Return the [x, y] coordinate for the center point of the cell that contains the specified text.  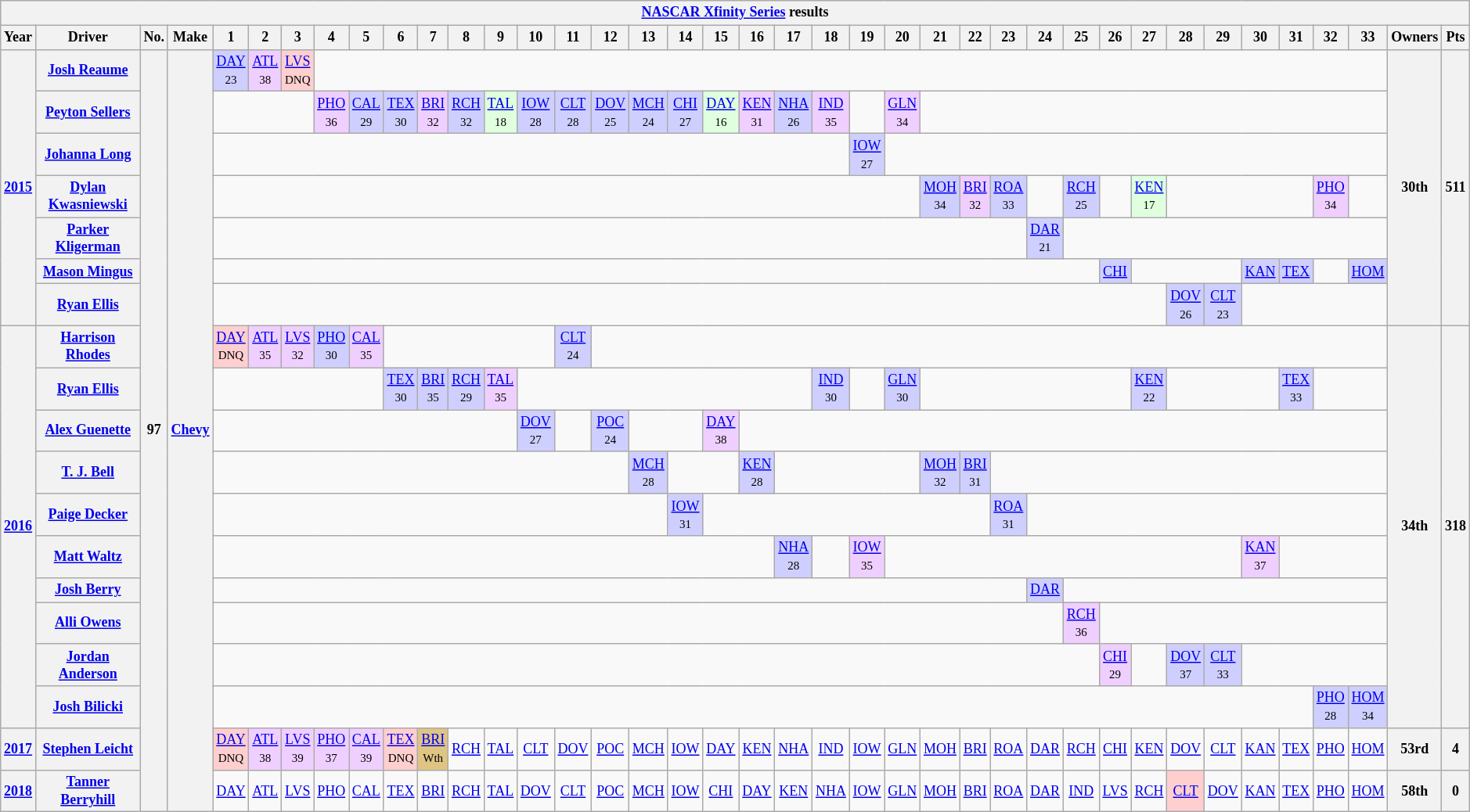
CLT24 [573, 347]
53rd [1415, 749]
21 [941, 38]
PHO28 [1331, 707]
Johanna Long [88, 154]
Alex Guenette [88, 431]
MOH34 [941, 196]
18 [831, 38]
29 [1223, 38]
T. J. Bell [88, 472]
511 [1456, 188]
20 [903, 38]
32 [1331, 38]
ROA31 [1008, 515]
CAL35 [366, 347]
DOV25 [611, 113]
PHO37 [332, 749]
25 [1081, 38]
CLT28 [573, 113]
13 [649, 38]
DOV26 [1186, 305]
12 [611, 38]
IND35 [831, 113]
MCH28 [649, 472]
Tanner Berryhill [88, 791]
27 [1149, 38]
ATL [265, 791]
CHI27 [686, 113]
LVSDNQ [297, 70]
TEXDNQ [401, 749]
Jordan Anderson [88, 665]
Driver [88, 38]
KEN22 [1149, 389]
CAL29 [366, 113]
BRI31 [975, 472]
IOW31 [686, 515]
15 [721, 38]
Josh Berry [88, 590]
Stephen Leicht [88, 749]
Chevy [190, 430]
No. [153, 38]
Owners [1415, 38]
KEN17 [1149, 196]
RCH32 [467, 113]
NHA28 [794, 557]
24 [1046, 38]
0 [1456, 791]
ROA33 [1008, 196]
26 [1115, 38]
3 [297, 38]
Josh Reaume [88, 70]
Year [19, 38]
GLN30 [903, 389]
IOW28 [535, 113]
9 [500, 38]
10 [535, 38]
Pts [1456, 38]
GLN34 [903, 113]
CAL [366, 791]
2018 [19, 791]
34th [1415, 526]
Parker Kligerman [88, 239]
CLT33 [1223, 665]
DAR21 [1046, 239]
14 [686, 38]
PHO30 [332, 347]
CAL39 [366, 749]
IOW27 [867, 154]
HOM34 [1368, 707]
PHO36 [332, 113]
7 [434, 38]
30th [1415, 188]
MCH24 [649, 113]
11 [573, 38]
MOH32 [941, 472]
8 [467, 38]
BRIWth [434, 749]
19 [867, 38]
Harrison Rhodes [88, 347]
Peyton Sellers [88, 113]
16 [757, 38]
Make [190, 38]
TAL18 [500, 113]
318 [1456, 526]
PHO34 [1331, 196]
Josh Bilicki [88, 707]
31 [1296, 38]
ATL35 [265, 347]
KAN37 [1260, 557]
33 [1368, 38]
2015 [19, 188]
Matt Waltz [88, 557]
TAL35 [500, 389]
LVS32 [297, 347]
RCH25 [1081, 196]
DAY23 [231, 70]
DOV27 [535, 431]
IND30 [831, 389]
NASCAR Xfinity Series results [735, 13]
IOW35 [867, 557]
CHI29 [1115, 665]
LVS39 [297, 749]
DOV37 [1186, 665]
POC24 [611, 431]
BRI35 [434, 389]
Alli Owens [88, 623]
RCH36 [1081, 623]
Paige Decker [88, 515]
2016 [19, 526]
58th [1415, 791]
1 [231, 38]
RCH29 [467, 389]
28 [1186, 38]
97 [153, 430]
5 [366, 38]
KEN31 [757, 113]
NHA26 [794, 113]
Dylan Kwasniewski [88, 196]
DAY16 [721, 113]
TEX33 [1296, 389]
23 [1008, 38]
KEN28 [757, 472]
30 [1260, 38]
CLT23 [1223, 305]
2 [265, 38]
17 [794, 38]
Mason Mingus [88, 271]
DAY38 [721, 431]
6 [401, 38]
2017 [19, 749]
22 [975, 38]
